Extract the (X, Y) coordinate from the center of the cell holding the provided text.  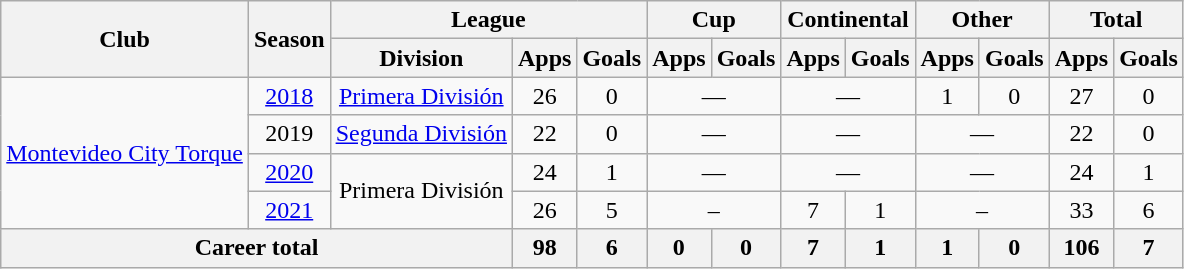
2021 (289, 210)
League (488, 20)
5 (612, 210)
27 (1081, 96)
98 (544, 248)
Other (982, 20)
106 (1081, 248)
Continental (848, 20)
Segunda División (421, 134)
Montevideo City Torque (125, 153)
2020 (289, 172)
Cup (714, 20)
2019 (289, 134)
Career total (257, 248)
Total (1116, 20)
33 (1081, 210)
Season (289, 39)
2018 (289, 96)
Club (125, 39)
Division (421, 58)
